Determine the (X, Y) coordinate at the center of the cell enclosing the given text.  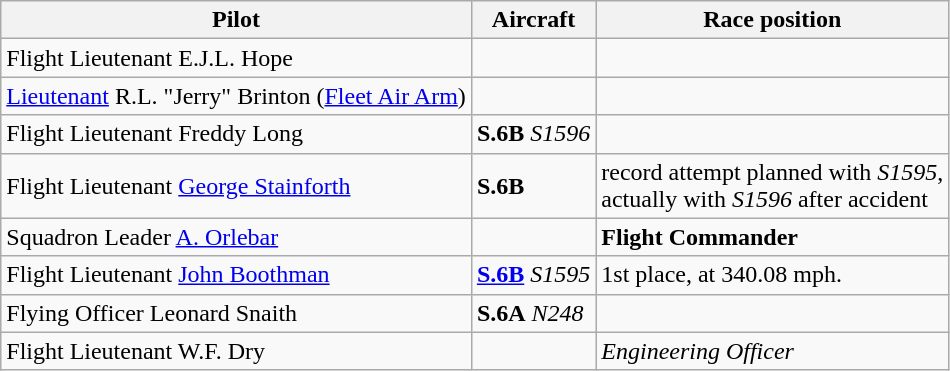
S.6B S1596 (533, 134)
Race position (772, 20)
Flight Lieutenant John Boothman (236, 275)
Aircraft (533, 20)
Flight Lieutenant E.J.L. Hope (236, 58)
S.6B (533, 186)
S.6A N248 (533, 313)
1st place, at 340.08 mph. (772, 275)
record attempt planned with S1595, actually with S1596 after accident (772, 186)
Lieutenant R.L. "Jerry" Brinton (Fleet Air Arm) (236, 96)
Flight Lieutenant George Stainforth (236, 186)
Flying Officer Leonard Snaith (236, 313)
Flight Lieutenant Freddy Long (236, 134)
Squadron Leader A. Orlebar (236, 237)
Pilot (236, 20)
S.6B S1595 (533, 275)
Engineering Officer (772, 351)
Flight Commander (772, 237)
Flight Lieutenant W.F. Dry (236, 351)
